Extract the (x, y) coordinate from the center of the cell holding the provided text.  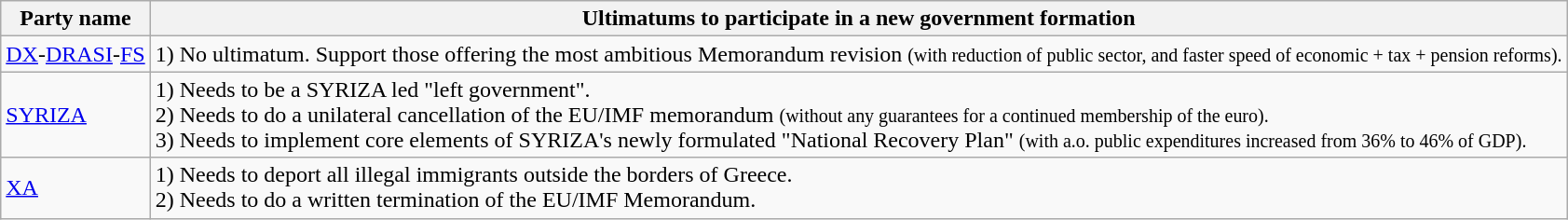
DX-DRASI-FS (75, 54)
1) Needs to deport all illegal immigrants outside the borders of Greece. 2) Needs to do a written termination of the EU/IMF Memorandum. (859, 188)
Party name (75, 19)
XA (75, 188)
SYRIZA (75, 115)
Ultimatums to participate in a new government formation (859, 19)
